Find where the given text appears and provide that cell's center as [x, y] coordinate. 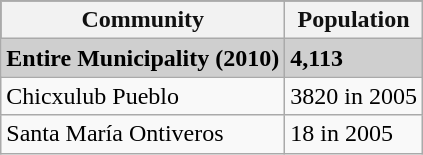
Entire Municipality (2010) [143, 58]
3820 in 2005 [354, 96]
Community [143, 20]
Population [354, 20]
Chicxulub Pueblo [143, 96]
18 in 2005 [354, 134]
4,113 [354, 58]
Santa María Ontiveros [143, 134]
